Extract the (x, y) coordinate from the center of the cell holding the provided text.  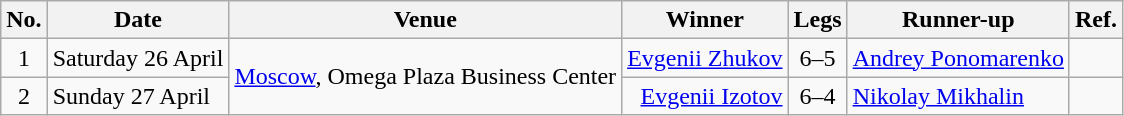
2 (24, 96)
6–4 (818, 96)
Nikolay Mikhalin (958, 96)
Evgenii Izotov (705, 96)
Runner-up (958, 20)
Venue (426, 20)
1 (24, 58)
Winner (705, 20)
No. (24, 20)
6–5 (818, 58)
Legs (818, 20)
Date (138, 20)
Saturday 26 April (138, 58)
Ref. (1096, 20)
Andrey Ponomarenko (958, 58)
Evgenii Zhukov (705, 58)
Sunday 27 April (138, 96)
Moscow, Omega Plaza Business Center (426, 77)
